Return the [x, y] coordinate for the center point of the cell that contains the specified text.  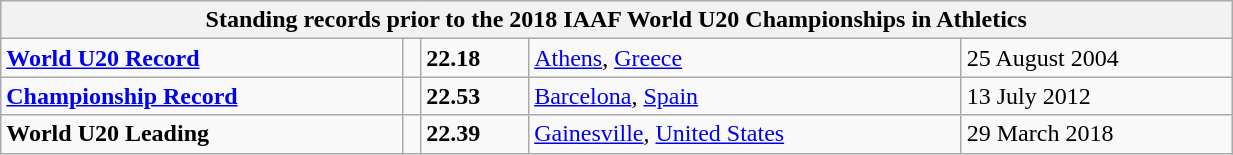
25 August 2004 [1096, 58]
22.39 [475, 134]
29 March 2018 [1096, 134]
22.53 [475, 96]
Championship Record [202, 96]
Gainesville, United States [746, 134]
Athens, Greece [746, 58]
13 July 2012 [1096, 96]
22.18 [475, 58]
Standing records prior to the 2018 IAAF World U20 Championships in Athletics [616, 20]
World U20 Record [202, 58]
World U20 Leading [202, 134]
Barcelona, Spain [746, 96]
